Return [x, y] of the center of cell containing provided text 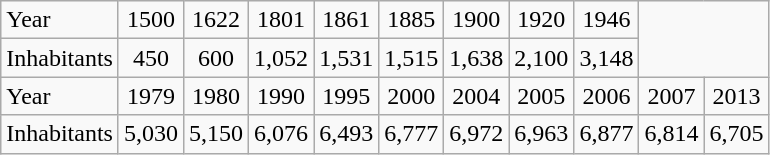
600 [216, 58]
1801 [282, 20]
6,972 [476, 134]
6,076 [282, 134]
1990 [282, 96]
2007 [672, 96]
1920 [542, 20]
1995 [346, 96]
6,814 [672, 134]
5,150 [216, 134]
1500 [150, 20]
1622 [216, 20]
2005 [542, 96]
3,148 [606, 58]
1885 [412, 20]
2013 [736, 96]
2,100 [542, 58]
6,877 [606, 134]
2000 [412, 96]
450 [150, 58]
6,493 [346, 134]
2006 [606, 96]
6,705 [736, 134]
1979 [150, 96]
1900 [476, 20]
1,531 [346, 58]
6,777 [412, 134]
2004 [476, 96]
1980 [216, 96]
1,515 [412, 58]
1,638 [476, 58]
1861 [346, 20]
6,963 [542, 134]
1946 [606, 20]
5,030 [150, 134]
1,052 [282, 58]
